Determine the (X, Y) coordinate at the center of the cell enclosing the given text.  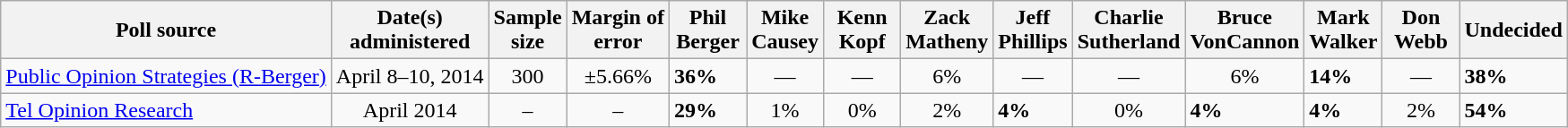
54% (1513, 110)
PhilBerger (707, 30)
300 (527, 76)
Poll source (167, 30)
36% (707, 76)
Margin oferror (618, 30)
ZackMatheny (947, 30)
14% (1343, 76)
KennKopf (862, 30)
38% (1513, 76)
JeffPhillips (1033, 30)
Date(s)administered (410, 30)
Undecided (1513, 30)
±5.66% (618, 76)
April 8–10, 2014 (410, 76)
Samplesize (527, 30)
April 2014 (410, 110)
BruceVonCannon (1244, 30)
CharlieSutherland (1129, 30)
Tel Opinion Research (167, 110)
MikeCausey (785, 30)
29% (707, 110)
DonWebb (1421, 30)
Public Opinion Strategies (R-Berger) (167, 76)
1% (785, 110)
MarkWalker (1343, 30)
